Locate the cell with the specified text and output its [X, Y] center coordinate. 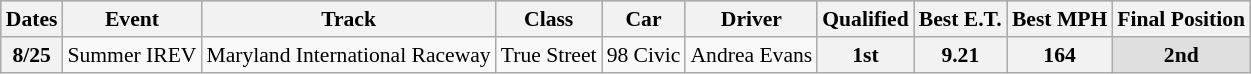
Track [348, 19]
164 [1060, 55]
Driver [751, 19]
Class [549, 19]
Dates [32, 19]
Car [644, 19]
Final Position [1181, 19]
Best E.T. [960, 19]
True Street [549, 55]
1st [865, 55]
2nd [1181, 55]
98 Civic [644, 55]
Event [132, 19]
9.21 [960, 55]
8/25 [32, 55]
Andrea Evans [751, 55]
Summer IREV [132, 55]
Maryland International Raceway [348, 55]
Best MPH [1060, 19]
Qualified [865, 19]
